Scan for the cell matching the given text and deliver its (X, Y) coordinate at center. 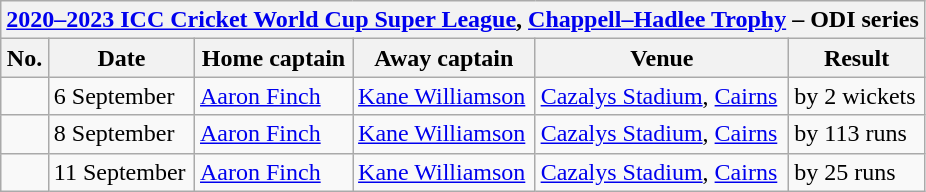
by 2 wickets (857, 96)
2020–2023 ICC Cricket World Cup Super League, Chappell–Hadlee Trophy – ODI series (463, 20)
No. (25, 58)
by 25 runs (857, 172)
Venue (662, 58)
Date (121, 58)
Home captain (273, 58)
Away captain (444, 58)
6 September (121, 96)
8 September (121, 134)
by 113 runs (857, 134)
Result (857, 58)
11 September (121, 172)
